Pinpoint the cell where the given text exists, returning its (X, Y) midpoint coordinate. 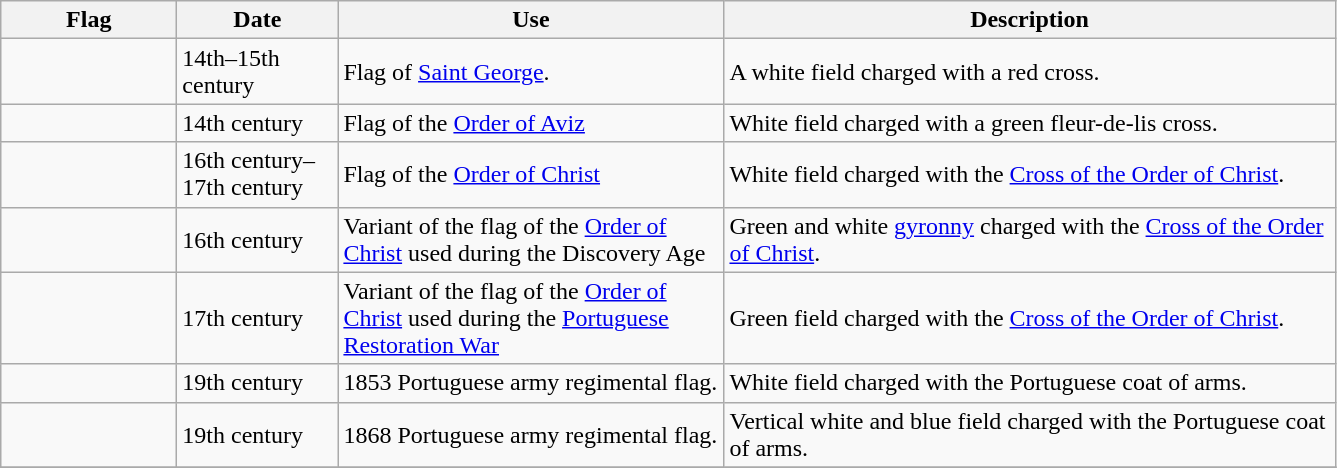
A white field charged with a red cross. (1030, 72)
17th century (258, 318)
14th century (258, 123)
White field charged with a green fleur-de-lis cross. (1030, 123)
Description (1030, 20)
Vertical white and blue field charged with the Portuguese coat of arms. (1030, 434)
16th century (258, 240)
White field charged with the Portuguese coat of arms. (1030, 383)
14th–15th century (258, 72)
Flag of the Order of Aviz (531, 123)
Variant of the flag of the Order of Christ used during the Discovery Age (531, 240)
Use (531, 20)
White field charged with the Cross of the Order of Christ. (1030, 174)
Green and white gyronny charged with the Cross of the Order of Christ. (1030, 240)
Date (258, 20)
Variant of the flag of the Order of Christ used during the Portuguese Restoration War (531, 318)
1853 Portuguese army regimental flag. (531, 383)
1868 Portuguese army regimental flag. (531, 434)
Flag of the Order of Christ (531, 174)
Flag of Saint George. (531, 72)
Flag (89, 20)
Green field charged with the Cross of the Order of Christ. (1030, 318)
16th century–17th century (258, 174)
